Identify which cell holds the provided text, then report its [X, Y] central coordinate. 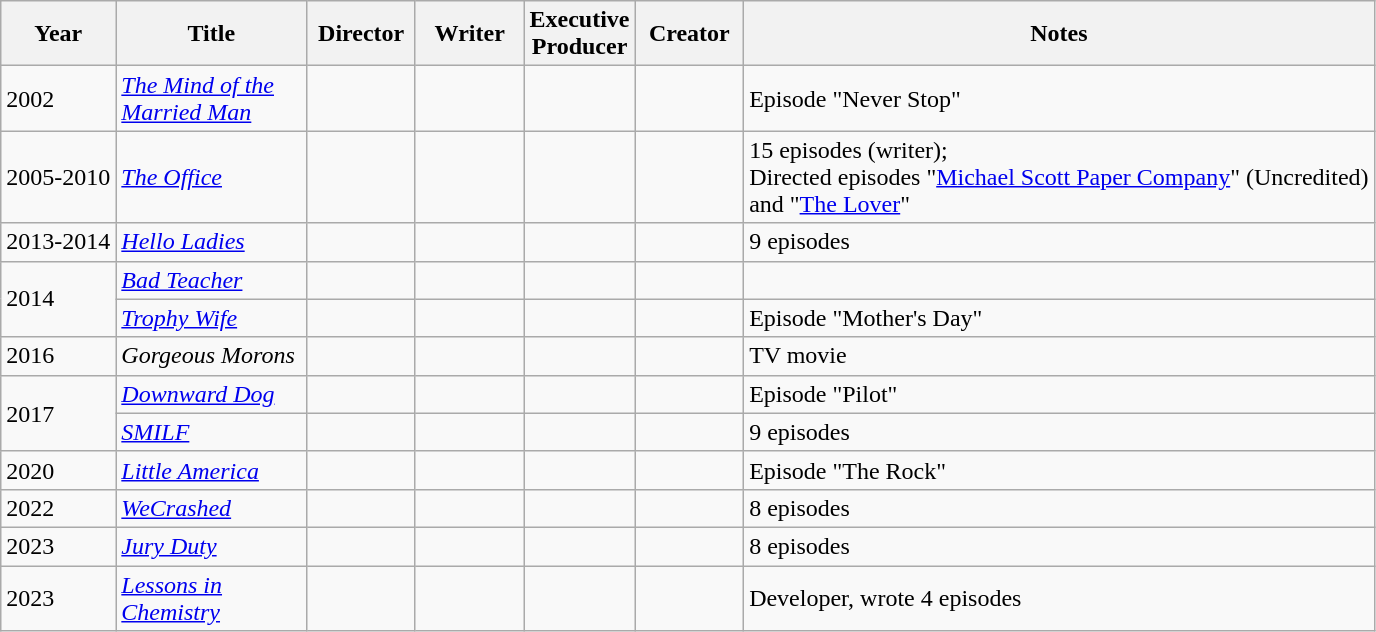
2005-2010 [58, 177]
15 episodes (writer);Directed episodes "Michael Scott Paper Company" (Uncredited)and "The Lover" [1059, 177]
2013-2014 [58, 242]
Writer [470, 34]
2014 [58, 299]
Gorgeous Morons [212, 356]
Hello Ladies [212, 242]
WeCrashed [212, 508]
Trophy Wife [212, 318]
Episode "Pilot" [1059, 394]
The Mind of the Married Man [212, 98]
ExecutiveProducer [580, 34]
2016 [58, 356]
Episode "Mother's Day" [1059, 318]
Lessons in Chemistry [212, 598]
Title [212, 34]
Year [58, 34]
Director [362, 34]
2020 [58, 470]
Creator [690, 34]
Downward Dog [212, 394]
2017 [58, 413]
Notes [1059, 34]
2022 [58, 508]
Bad Teacher [212, 280]
Little America [212, 470]
Episode "Never Stop" [1059, 98]
SMILF [212, 432]
The Office [212, 177]
Jury Duty [212, 546]
2002 [58, 98]
TV movie [1059, 356]
Episode "The Rock" [1059, 470]
Developer, wrote 4 episodes [1059, 598]
